Return the (x, y) coordinate for the center point of the cell that contains the specified text.  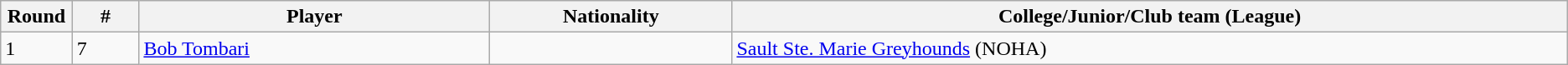
Round (37, 17)
Sault Ste. Marie Greyhounds (NOHA) (1149, 48)
1 (37, 48)
# (106, 17)
College/Junior/Club team (League) (1149, 17)
Bob Tombari (315, 48)
Nationality (611, 17)
7 (106, 48)
Player (315, 17)
